Extract the [X, Y] coordinate from the center of the cell holding the provided text.  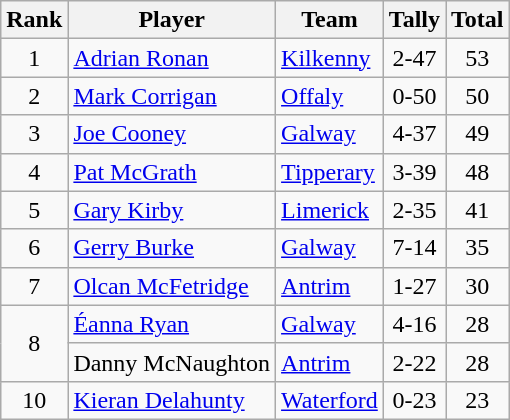
Rank [34, 20]
Gary Kirby [172, 210]
4-16 [414, 324]
4 [34, 172]
2 [34, 96]
Tipperary [330, 172]
Limerick [330, 210]
0-23 [414, 400]
2-47 [414, 58]
Player [172, 20]
35 [478, 248]
Mark Corrigan [172, 96]
Joe Cooney [172, 134]
2-35 [414, 210]
Offaly [330, 96]
3-39 [414, 172]
3 [34, 134]
5 [34, 210]
Kieran Delahunty [172, 400]
Tally [414, 20]
53 [478, 58]
7-14 [414, 248]
Éanna Ryan [172, 324]
30 [478, 286]
Gerry Burke [172, 248]
1-27 [414, 286]
10 [34, 400]
6 [34, 248]
48 [478, 172]
41 [478, 210]
49 [478, 134]
0-50 [414, 96]
1 [34, 58]
Total [478, 20]
4-37 [414, 134]
7 [34, 286]
23 [478, 400]
Olcan McFetridge [172, 286]
Pat McGrath [172, 172]
50 [478, 96]
Kilkenny [330, 58]
Waterford [330, 400]
Adrian Ronan [172, 58]
8 [34, 343]
Danny McNaughton [172, 362]
2-22 [414, 362]
Team [330, 20]
